Scan for the cell matching the given text and deliver its [X, Y] coordinate at center. 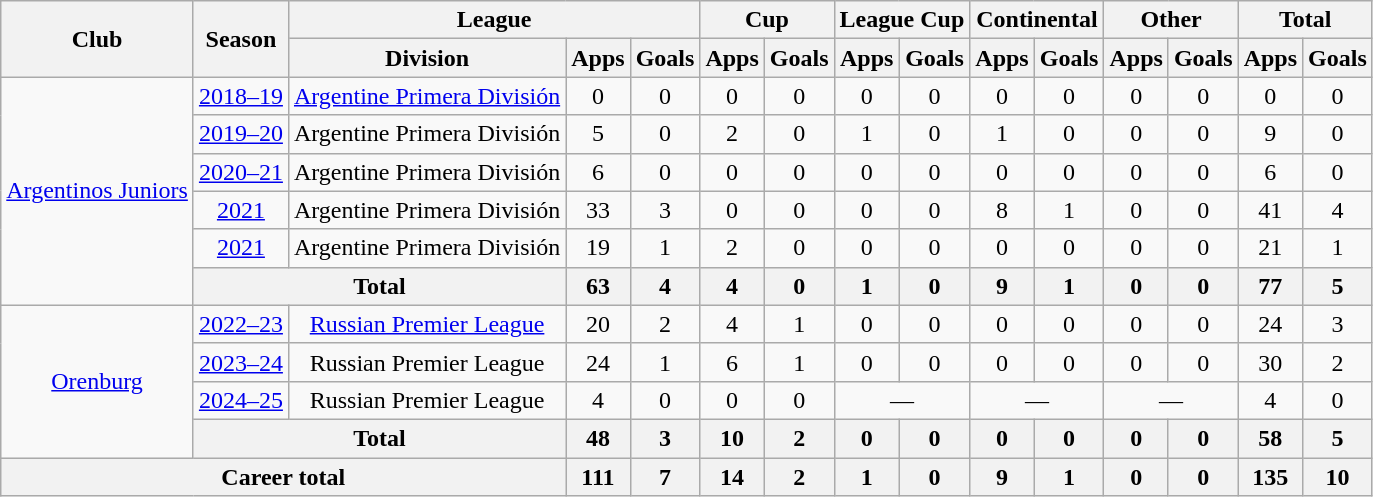
19 [598, 248]
21 [1270, 248]
58 [1270, 438]
77 [1270, 286]
2019–20 [240, 134]
Division [426, 58]
2022–23 [240, 324]
Club [98, 39]
Other [1171, 20]
2024–25 [240, 400]
30 [1270, 362]
Cup [767, 20]
20 [598, 324]
2023–24 [240, 362]
Argentinos Juniors [98, 191]
Orenburg [98, 381]
41 [1270, 210]
7 [665, 477]
Season [240, 39]
111 [598, 477]
14 [732, 477]
33 [598, 210]
Continental [1037, 20]
2018–19 [240, 96]
8 [1002, 210]
48 [598, 438]
135 [1270, 477]
2020–21 [240, 172]
Career total [284, 477]
League [494, 20]
League Cup [902, 20]
63 [598, 286]
